Determine the [X, Y] coordinate at the center of the cell enclosing the given text.  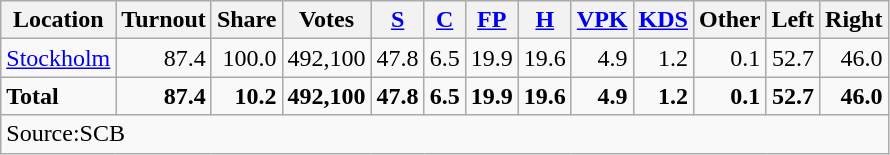
Left [793, 20]
Stockholm [58, 58]
C [444, 20]
100.0 [246, 58]
Votes [326, 20]
FP [492, 20]
VPK [602, 20]
Location [58, 20]
Other [729, 20]
Right [854, 20]
Share [246, 20]
10.2 [246, 96]
Turnout [164, 20]
KDS [663, 20]
H [544, 20]
Source:SCB [444, 134]
Total [58, 96]
S [398, 20]
